Provide the (x, y) coordinate of the cell's center where the given text is located.  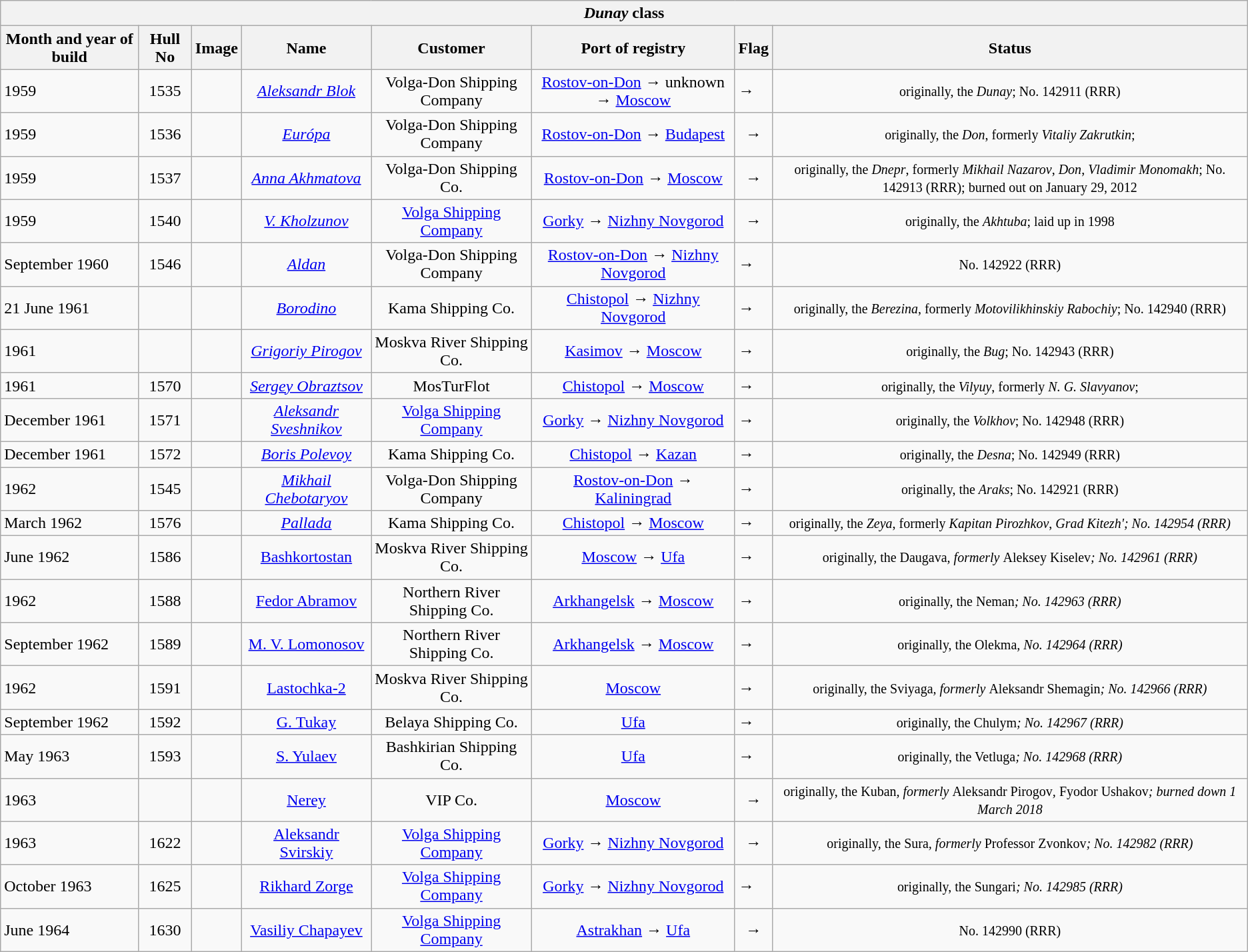
1540 (165, 221)
Anna Akhmatova (306, 177)
1593 (165, 756)
1591 (165, 688)
1630 (165, 929)
1537 (165, 177)
Chistopol → Kazan (633, 454)
Fedor Abramov (306, 601)
V. Kholzunov (306, 221)
Pallada (306, 523)
Aleksandr Svirskiy (306, 843)
originally, the Bug; No. 142943 (RRR) (1009, 351)
VIP Co. (452, 800)
No. 142990 (RRR) (1009, 929)
Flag (753, 48)
originally, the Sviyaga, formerly Aleksandr Shemagin; No. 142966 (RRR) (1009, 688)
1546 (165, 264)
Name (306, 48)
S. Yulaev (306, 756)
Borodino (306, 308)
Rikhard Zorge (306, 887)
originally, the Desna; No. 142949 (RRR) (1009, 454)
Nerey (306, 800)
Rostov-on-Don → Nizhny Novgorod (633, 264)
March 1962 (69, 523)
1592 (165, 722)
1536 (165, 135)
Volga-Don Shipping Co. (452, 177)
originally, the Vetluga; No. 142968 (RRR) (1009, 756)
MosTurFlot (452, 385)
Status (1009, 48)
Rostov-on-Don → Moscow (633, 177)
originally, the Vilyuy, formerly N. G. Slavyanov; (1009, 385)
1571 (165, 420)
Port of registry (633, 48)
Rostov-on-Don → unknown → Moscow (633, 91)
Moscow → Ufa (633, 557)
Aleksandr Blok (306, 91)
Grigoriy Pirogov (306, 351)
Mikhail Chebotaryov (306, 488)
1570 (165, 385)
originally, the Volkhov; No. 142948 (RRR) (1009, 420)
1625 (165, 887)
1622 (165, 843)
Rostov-on-Don → Kaliningrad (633, 488)
1545 (165, 488)
September 1960 (69, 264)
May 1963 (69, 756)
Rostov-on-Don → Budapest (633, 135)
originally, the Akhtuba; laid up in 1998 (1009, 221)
originally, the Dunay; No. 142911 (RRR) (1009, 91)
Sergey Obraztsov (306, 385)
1576 (165, 523)
1588 (165, 601)
Aldan (306, 264)
Image (216, 48)
G. Tukay (306, 722)
Bashkirian Shipping Co. (452, 756)
Kasimov → Moscow (633, 351)
Hull No (165, 48)
June 1962 (69, 557)
1586 (165, 557)
originally, the Chulym; No. 142967 (RRR) (1009, 722)
Lastochka-2 (306, 688)
Belaya Shipping Co. (452, 722)
originally, the Don, formerly Vitaliy Zakrutkin; (1009, 135)
M. V. Lomonosov (306, 644)
October 1963 (69, 887)
Customer (452, 48)
Astrakhan → Ufa (633, 929)
Bashkortostan (306, 557)
originally, the Zeya, formerly Kapitan Pirozhkov, Grad Kitezh'; No. 142954 (RRR) (1009, 523)
Chistopol → Nizhny Novgorod (633, 308)
June 1964 (69, 929)
originally, the Kuban, formerly Aleksandr Pirogov, Fyodor Ushakov; burned down 1 March 2018 (1009, 800)
originally, the Neman; No. 142963 (RRR) (1009, 601)
1589 (165, 644)
originally, the Olekma, No. 142964 (RRR) (1009, 644)
1572 (165, 454)
originally, the Sungari; No. 142985 (RRR) (1009, 887)
originally, the Dnepr, formerly Mikhail Nazarov, Don, Vladimir Monomakh; No. 142913 (RRR); burned out on January 29, 2012 (1009, 177)
Európa (306, 135)
Aleksandr Sveshnikov (306, 420)
originally, the Daugava, formerly Aleksey Kiselev; No. 142961 (RRR) (1009, 557)
originally, the Sura, formerly Professor Zvonkov; No. 142982 (RRR) (1009, 843)
originally, the Berezina, formerly Motovilikhinskiy Rabochiy; No. 142940 (RRR) (1009, 308)
Month and year of build (69, 48)
originally, the Araks; No. 142921 (RRR) (1009, 488)
No. 142922 (RRR) (1009, 264)
Dunay class (624, 13)
Boris Polevoy (306, 454)
21 June 1961 (69, 308)
Vasiliy Chapayev (306, 929)
1535 (165, 91)
